Detect which cell encompasses the target text, then output its (X, Y) center coordinate. 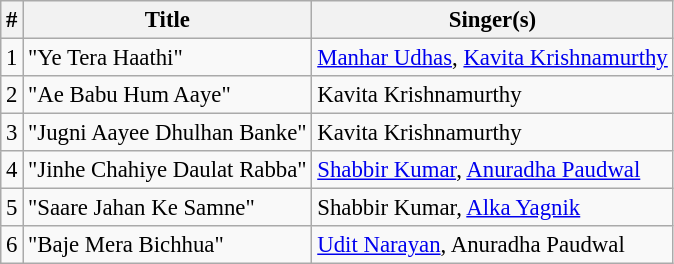
"Saare Jahan Ke Samne" (168, 208)
"Jinhe Chahiye Daulat Rabba" (168, 170)
"Ye Tera Haathi" (168, 58)
3 (12, 133)
Singer(s) (492, 20)
# (12, 20)
Udit Narayan, Anuradha Paudwal (492, 245)
1 (12, 58)
Shabbir Kumar, Alka Yagnik (492, 208)
"Baje Mera Bichhua" (168, 245)
2 (12, 95)
5 (12, 208)
"Ae Babu Hum Aaye" (168, 95)
6 (12, 245)
"Jugni Aayee Dhulhan Banke" (168, 133)
Title (168, 20)
Shabbir Kumar, Anuradha Paudwal (492, 170)
Manhar Udhas, Kavita Krishnamurthy (492, 58)
4 (12, 170)
